Identify which cell holds the provided text, then report its (x, y) central coordinate. 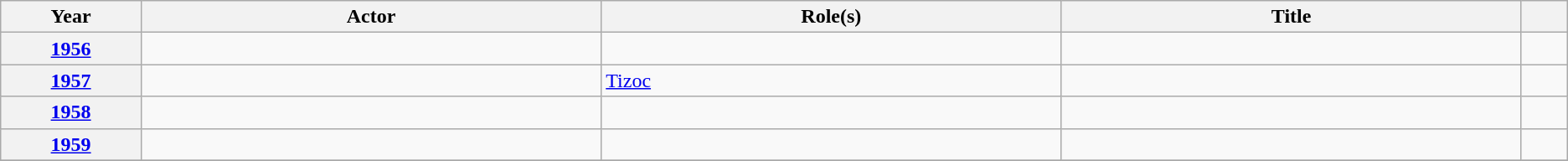
Year (71, 17)
Role(s) (831, 17)
Actor (370, 17)
1957 (71, 80)
1956 (71, 49)
Title (1292, 17)
1959 (71, 144)
1958 (71, 112)
Tizoc (831, 80)
